From the cell containing the given text, extract its center point as (X, Y) coordinate. 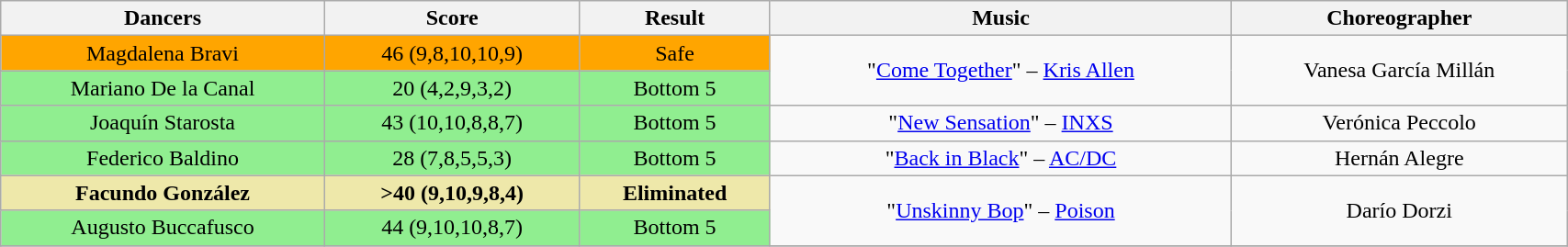
"Back in Black" – AC/DC (1001, 158)
Augusto Buccafusco (164, 228)
43 (10,10,8,8,7) (452, 123)
Safe (674, 53)
28 (7,8,5,5,3) (452, 158)
>40 (9,10,9,8,4) (452, 193)
Eliminated (674, 193)
46 (9,8,10,10,9) (452, 53)
Verónica Peccolo (1400, 123)
20 (4,2,9,3,2) (452, 88)
"New Sensation" – INXS (1001, 123)
Joaquín Starosta (164, 123)
Facundo González (164, 193)
Result (674, 18)
Federico Baldino (164, 158)
"Come Together" – Kris Allen (1001, 71)
Choreographer (1400, 18)
Magdalena Bravi (164, 53)
Music (1001, 18)
Score (452, 18)
Hernán Alegre (1400, 158)
"Unskinny Bop" – Poison (1001, 210)
Vanesa García Millán (1400, 71)
Darío Dorzi (1400, 210)
44 (9,10,10,8,7) (452, 228)
Mariano De la Canal (164, 88)
Dancers (164, 18)
